Return (X, Y) of the center of cell containing provided text 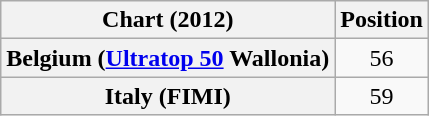
Italy (FIMI) (168, 96)
Position (382, 20)
Belgium (Ultratop 50 Wallonia) (168, 58)
59 (382, 96)
56 (382, 58)
Chart (2012) (168, 20)
